Identify which cell holds the provided text, then report its [X, Y] central coordinate. 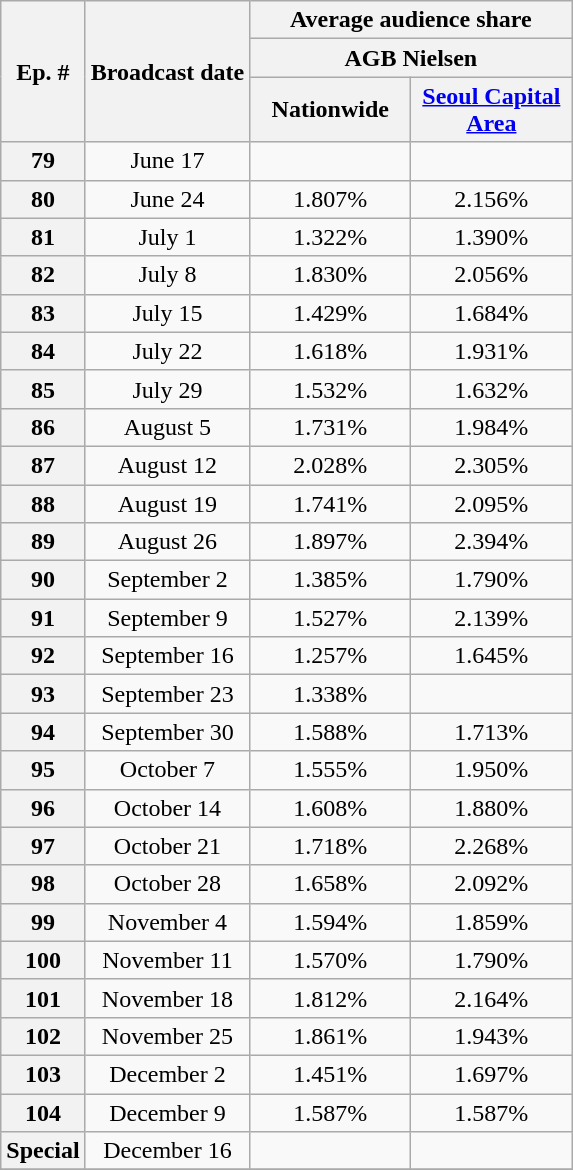
Nationwide [330, 110]
1.532% [330, 389]
1.741% [330, 503]
1.859% [492, 922]
1.943% [492, 1036]
1.931% [492, 351]
92 [43, 656]
July 15 [168, 313]
1.713% [492, 732]
1.322% [330, 237]
September 30 [168, 732]
2.394% [492, 542]
July 22 [168, 351]
1.984% [492, 427]
August 26 [168, 542]
September 9 [168, 618]
September 2 [168, 580]
1.950% [492, 770]
August 19 [168, 503]
2.056% [492, 275]
85 [43, 389]
2.139% [492, 618]
June 24 [168, 199]
July 29 [168, 389]
August 12 [168, 465]
2.156% [492, 199]
October 21 [168, 846]
1.390% [492, 237]
94 [43, 732]
Ep. # [43, 72]
103 [43, 1074]
1.608% [330, 808]
Special [43, 1151]
87 [43, 465]
2.305% [492, 465]
1.684% [492, 313]
Average audience share [411, 20]
1.632% [492, 389]
November 18 [168, 998]
89 [43, 542]
September 23 [168, 694]
80 [43, 199]
2.028% [330, 465]
98 [43, 884]
November 25 [168, 1036]
1.812% [330, 998]
99 [43, 922]
1.588% [330, 732]
October 28 [168, 884]
95 [43, 770]
1.880% [492, 808]
79 [43, 161]
December 16 [168, 1151]
90 [43, 580]
October 14 [168, 808]
AGB Nielsen [411, 58]
97 [43, 846]
1.658% [330, 884]
1.731% [330, 427]
1.555% [330, 770]
93 [43, 694]
July 1 [168, 237]
96 [43, 808]
83 [43, 313]
100 [43, 960]
1.257% [330, 656]
102 [43, 1036]
2.092% [492, 884]
1.807% [330, 199]
1.570% [330, 960]
2.268% [492, 846]
1.718% [330, 846]
86 [43, 427]
December 2 [168, 1074]
August 5 [168, 427]
Broadcast date [168, 72]
88 [43, 503]
1.830% [330, 275]
1.385% [330, 580]
November 4 [168, 922]
June 17 [168, 161]
104 [43, 1113]
December 9 [168, 1113]
81 [43, 237]
91 [43, 618]
1.451% [330, 1074]
1.645% [492, 656]
1.594% [330, 922]
November 11 [168, 960]
September 16 [168, 656]
101 [43, 998]
1.429% [330, 313]
1.861% [330, 1036]
October 7 [168, 770]
84 [43, 351]
1.897% [330, 542]
July 8 [168, 275]
1.338% [330, 694]
82 [43, 275]
Seoul Capital Area [492, 110]
1.618% [330, 351]
2.164% [492, 998]
2.095% [492, 503]
1.697% [492, 1074]
1.527% [330, 618]
